Detect which cell encompasses the target text, then output its (x, y) center coordinate. 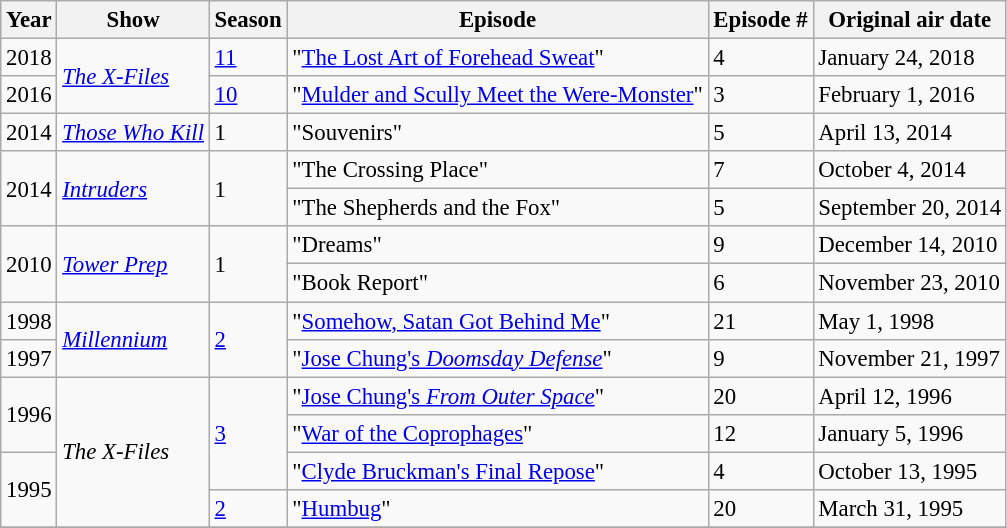
Year (29, 20)
December 14, 2010 (910, 245)
"Jose Chung's Doomsday Defense" (498, 358)
2016 (29, 95)
1996 (29, 414)
Episode # (760, 20)
February 1, 2016 (910, 95)
10 (248, 95)
2010 (29, 264)
March 31, 1995 (910, 509)
"Humbug" (498, 509)
12 (760, 433)
Intruders (133, 188)
2018 (29, 58)
1998 (29, 321)
6 (760, 283)
April 13, 2014 (910, 133)
11 (248, 58)
Tower Prep (133, 264)
September 20, 2014 (910, 208)
November 21, 1997 (910, 358)
Episode (498, 20)
"Somehow, Satan Got Behind Me" (498, 321)
"The Shepherds and the Fox" (498, 208)
Original air date (910, 20)
Millennium (133, 340)
1997 (29, 358)
October 4, 2014 (910, 170)
"Mulder and Scully Meet the Were-Monster" (498, 95)
"The Lost Art of Forehead Sweat" (498, 58)
May 1, 1998 (910, 321)
Those Who Kill (133, 133)
"The Crossing Place" (498, 170)
21 (760, 321)
"Souvenirs" (498, 133)
October 13, 1995 (910, 471)
"Clyde Bruckman's Final Repose" (498, 471)
"Dreams" (498, 245)
1995 (29, 490)
January 24, 2018 (910, 58)
January 5, 1996 (910, 433)
"Book Report" (498, 283)
April 12, 1996 (910, 396)
Season (248, 20)
"War of the Coprophages" (498, 433)
"Jose Chung's From Outer Space" (498, 396)
Show (133, 20)
7 (760, 170)
November 23, 2010 (910, 283)
